Identify which cell holds the provided text, then report its (x, y) central coordinate. 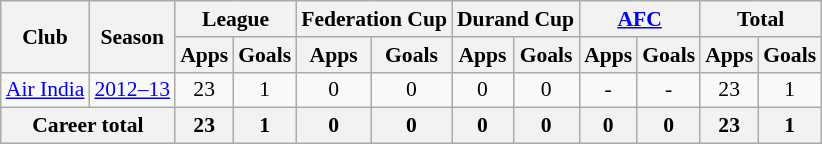
Career total (88, 126)
Durand Cup (516, 19)
Club (46, 36)
Total (760, 19)
League (236, 19)
Season (132, 36)
Federation Cup (374, 19)
AFC (640, 19)
2012–13 (132, 90)
Air India (46, 90)
